Determine the (x, y) coordinate at the center of the cell enclosing the given text.  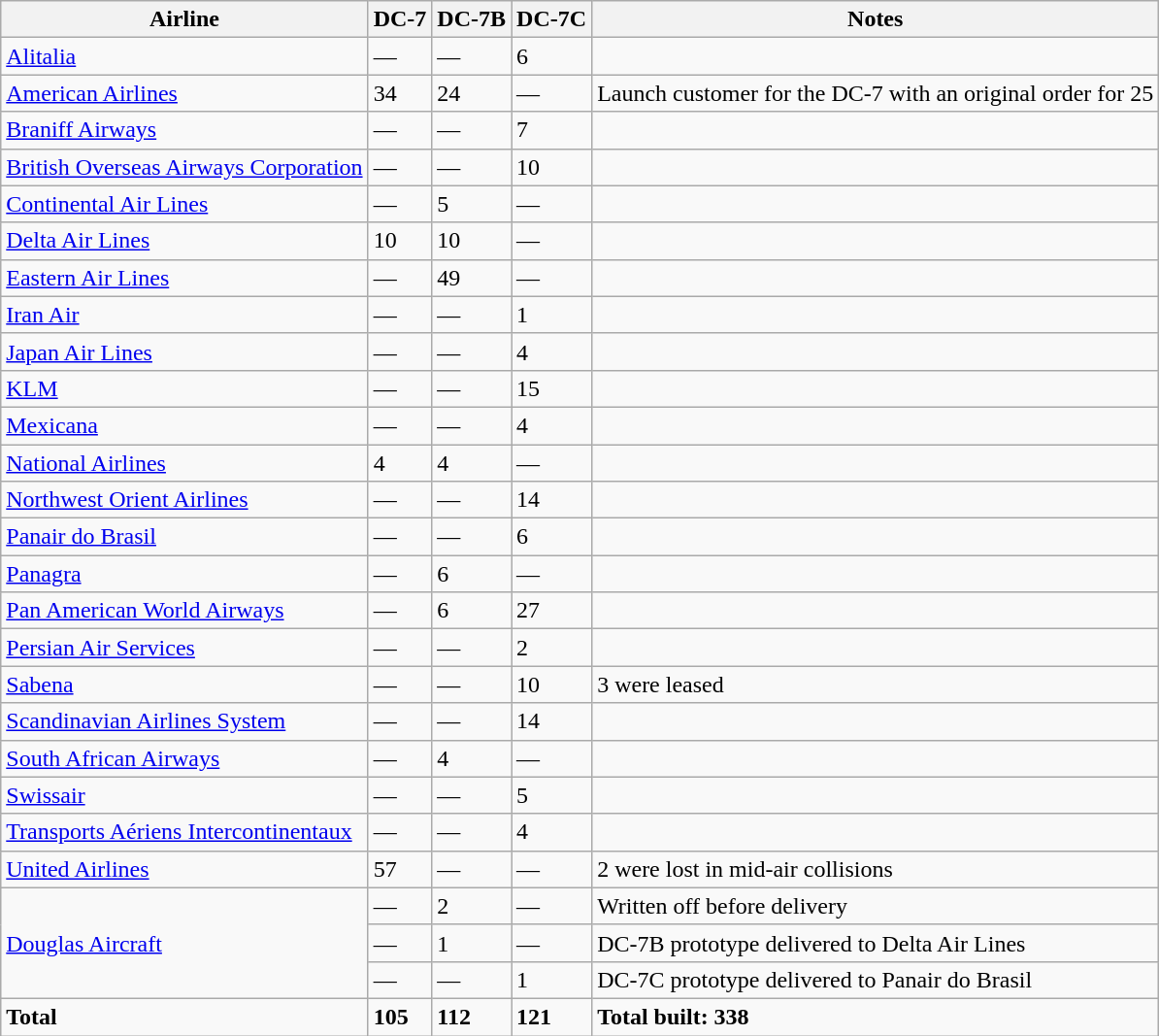
112 (472, 1017)
Northwest Orient Airlines (184, 500)
Braniff Airways (184, 130)
Launch customer for the DC-7 with an original order for 25 (876, 93)
15 (551, 388)
7 (551, 130)
Notes (876, 19)
Transports Aériens Intercontinentaux (184, 832)
DC-7C (551, 19)
Sabena (184, 685)
Eastern Air Lines (184, 278)
121 (551, 1017)
Continental Air Lines (184, 204)
Japan Air Lines (184, 351)
Pan American World Airways (184, 611)
Persian Air Services (184, 648)
KLM (184, 388)
24 (472, 93)
DC-7 (400, 19)
Scandinavian Airlines System (184, 721)
DC-7B prototype delivered to Delta Air Lines (876, 943)
105 (400, 1017)
Total built: 338 (876, 1017)
Iran Air (184, 315)
3 were leased (876, 685)
British Overseas Airways Corporation (184, 167)
Panair do Brasil (184, 537)
Douglas Aircraft (184, 943)
Written off before delivery (876, 906)
DC-7B (472, 19)
United Airlines (184, 869)
Total (184, 1017)
American Airlines (184, 93)
Panagra (184, 574)
Alitalia (184, 56)
National Airlines (184, 463)
DC-7C prototype delivered to Panair do Brasil (876, 980)
Airline (184, 19)
2 were lost in mid-air collisions (876, 869)
27 (551, 611)
Mexicana (184, 425)
South African Airways (184, 758)
Delta Air Lines (184, 241)
49 (472, 278)
34 (400, 93)
Swissair (184, 795)
57 (400, 869)
